Scan for the cell matching the given text and deliver its (x, y) coordinate at center. 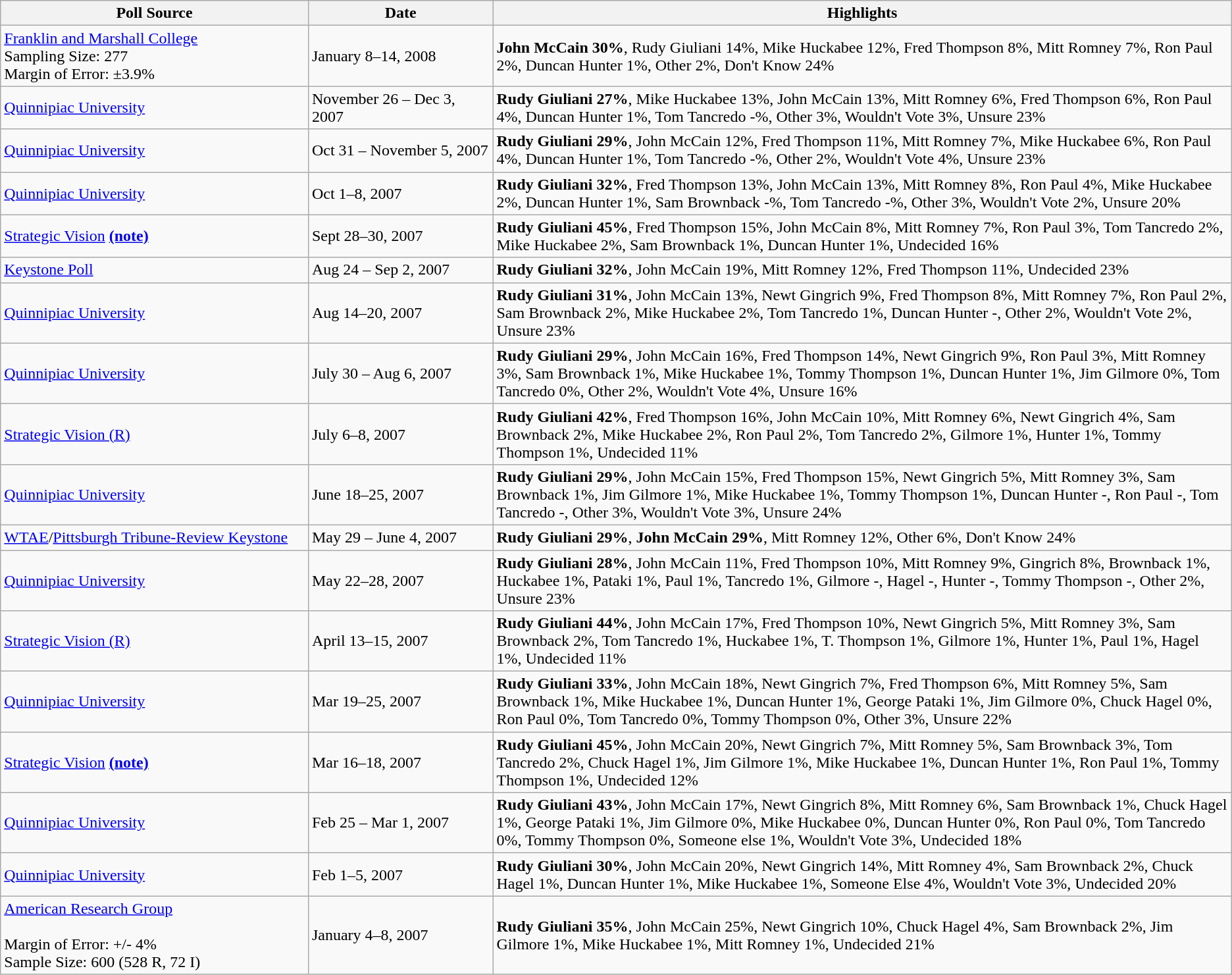
Date (400, 13)
Keystone Poll (155, 270)
May 22–28, 2007 (400, 581)
Oct 1–8, 2007 (400, 194)
January 4–8, 2007 (400, 935)
July 30 – Aug 6, 2007 (400, 373)
November 26 – Dec 3, 2007 (400, 108)
Mar 19–25, 2007 (400, 702)
May 29 – June 4, 2007 (400, 537)
Mar 16–18, 2007 (400, 762)
Franklin and Marshall CollegeSampling Size: 277 Margin of Error: ±3.9% (155, 56)
Sept 28–30, 2007 (400, 236)
Highlights (862, 13)
July 6–8, 2007 (400, 434)
Rudy Giuliani 29%, John McCain 29%, Mitt Romney 12%, Other 6%, Don't Know 24% (862, 537)
Aug 14–20, 2007 (400, 313)
John McCain 30%, Rudy Giuliani 14%, Mike Huckabee 12%, Fred Thompson 8%, Mitt Romney 7%, Ron Paul 2%, Duncan Hunter 1%, Other 2%, Don't Know 24% (862, 56)
Feb 25 – Mar 1, 2007 (400, 823)
January 8–14, 2008 (400, 56)
WTAE/Pittsburgh Tribune-Review Keystone (155, 537)
American Research GroupMargin of Error: +/- 4% Sample Size: 600 (528 R, 72 I) (155, 935)
Oct 31 – November 5, 2007 (400, 150)
Aug 24 – Sep 2, 2007 (400, 270)
Rudy Giuliani 32%, John McCain 19%, Mitt Romney 12%, Fred Thompson 11%, Undecided 23% (862, 270)
June 18–25, 2007 (400, 494)
Poll Source (155, 13)
April 13–15, 2007 (400, 641)
Feb 1–5, 2007 (400, 874)
